Return [X, Y] of the center of cell containing provided text 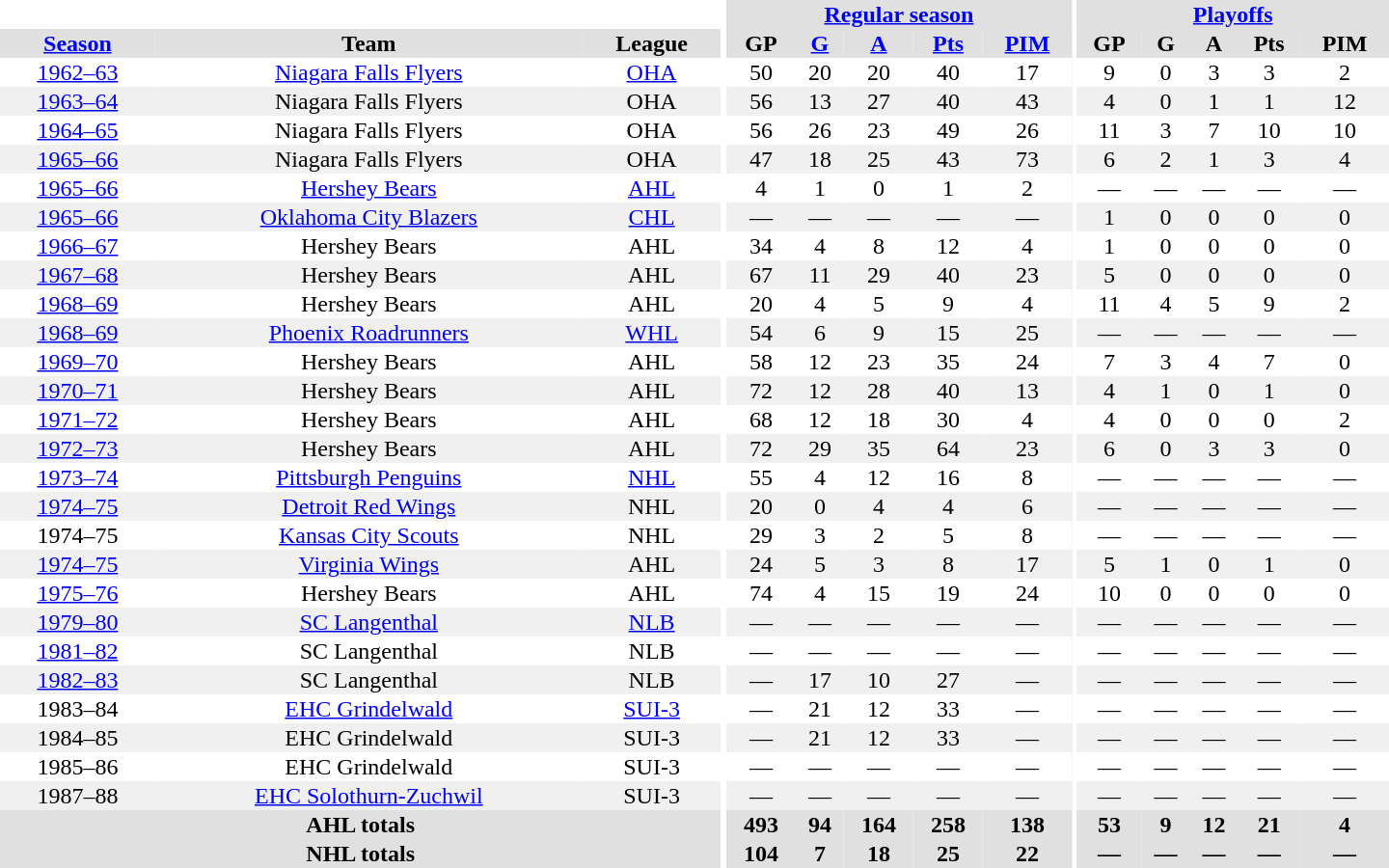
74 [761, 593]
1979–80 [77, 622]
Pittsburgh Penguins [368, 477]
AHL totals [361, 825]
30 [948, 420]
Oklahoma City Blazers [368, 217]
138 [1027, 825]
493 [761, 825]
1981–82 [77, 651]
1962–63 [77, 72]
1972–73 [77, 448]
1984–85 [77, 738]
55 [761, 477]
Season [77, 43]
1969–70 [77, 362]
WHL [652, 333]
1987–88 [77, 796]
CHL [652, 217]
EHC Solothurn-Zuchwil [368, 796]
League [652, 43]
1963–64 [77, 101]
67 [761, 275]
64 [948, 448]
47 [761, 159]
104 [761, 854]
53 [1109, 825]
94 [820, 825]
28 [879, 391]
22 [1027, 854]
19 [948, 593]
Phoenix Roadrunners [368, 333]
Virginia Wings [368, 564]
1973–74 [77, 477]
Kansas City Scouts [368, 535]
54 [761, 333]
NHL totals [361, 854]
1970–71 [77, 391]
1966–67 [77, 246]
164 [879, 825]
Team [368, 43]
Playoffs [1233, 14]
1967–68 [77, 275]
16 [948, 477]
50 [761, 72]
49 [948, 130]
1975–76 [77, 593]
1985–86 [77, 767]
Detroit Red Wings [368, 506]
58 [761, 362]
73 [1027, 159]
1971–72 [77, 420]
1964–65 [77, 130]
258 [948, 825]
Regular season [899, 14]
1982–83 [77, 680]
34 [761, 246]
68 [761, 420]
1983–84 [77, 709]
